Search for the cell housing the specified text and yield its (x, y) center coordinate. 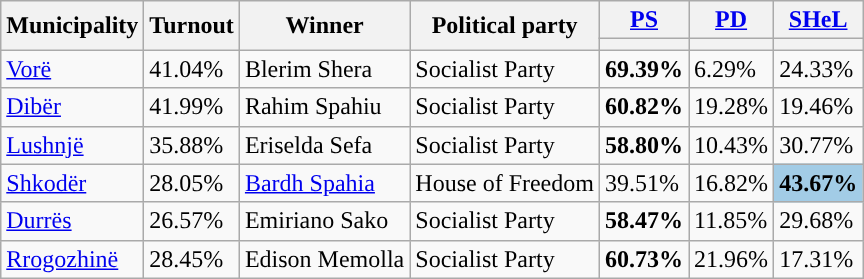
11.85% (732, 221)
Lushnjë (72, 145)
Political party (505, 26)
30.77% (818, 145)
PD (732, 20)
Edison Memolla (324, 259)
69.39% (644, 69)
35.88% (192, 145)
Shkodër (72, 183)
28.45% (192, 259)
SHeL (818, 20)
16.82% (732, 183)
Rahim Spahiu (324, 107)
28.05% (192, 183)
43.67% (818, 183)
19.46% (818, 107)
29.68% (818, 221)
60.73% (644, 259)
17.31% (818, 259)
Winner (324, 26)
39.51% (644, 183)
58.47% (644, 221)
Dibër (72, 107)
10.43% (732, 145)
Rrogozhinë (72, 259)
Bardh Spahia (324, 183)
24.33% (818, 69)
6.29% (732, 69)
Emiriano Sako (324, 221)
Municipality (72, 26)
26.57% (192, 221)
PS (644, 20)
Turnout (192, 26)
Durrës (72, 221)
41.99% (192, 107)
Eriselda Sefa (324, 145)
60.82% (644, 107)
House of Freedom (505, 183)
Blerim Shera (324, 69)
19.28% (732, 107)
21.96% (732, 259)
41.04% (192, 69)
Vorë (72, 69)
58.80% (644, 145)
